Return (X, Y) of the center of cell containing provided text 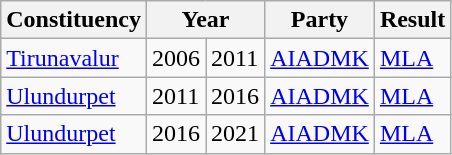
2021 (236, 134)
Tirunavalur (74, 58)
Party (320, 20)
Result (412, 20)
Year (205, 20)
Constituency (74, 20)
2006 (176, 58)
